For the text-containing cell, return its midpoint in (X, Y) coordinate format. 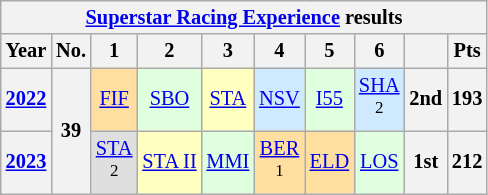
STA (228, 100)
6 (379, 51)
2 (169, 51)
SHA2 (379, 100)
39 (71, 131)
Superstar Racing Experience results (244, 17)
3 (228, 51)
2022 (26, 100)
193 (467, 100)
1st (426, 162)
NSV (279, 100)
212 (467, 162)
STA2 (114, 162)
I55 (330, 100)
Year (26, 51)
FIF (114, 100)
1 (114, 51)
5 (330, 51)
4 (279, 51)
SBO (169, 100)
2023 (26, 162)
MMI (228, 162)
BER1 (279, 162)
No. (71, 51)
Pts (467, 51)
ELD (330, 162)
2nd (426, 100)
STA II (169, 162)
LOS (379, 162)
